For the text-containing cell, return its midpoint in [x, y] coordinate format. 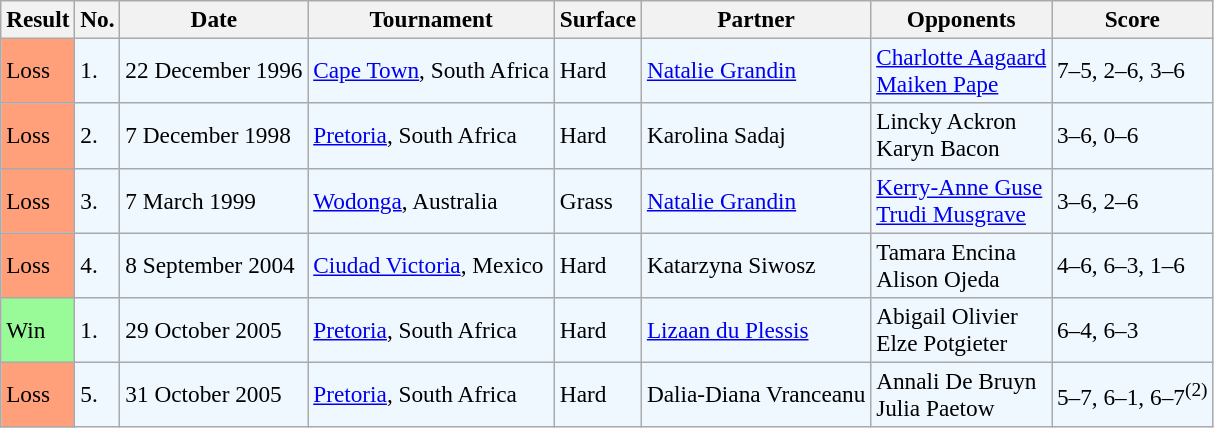
Dalia-Diana Vranceanu [756, 394]
Grass [598, 200]
22 December 1996 [214, 70]
29 October 2005 [214, 330]
7 December 1998 [214, 136]
Date [214, 19]
Opponents [962, 19]
4–6, 6–3, 1–6 [1132, 264]
Annali De Bruyn Julia Paetow [962, 394]
Charlotte Aagaard Maiken Pape [962, 70]
Cape Town, South Africa [432, 70]
Wodonga, Australia [432, 200]
Kerry-Anne Guse Trudi Musgrave [962, 200]
Score [1132, 19]
Surface [598, 19]
Katarzyna Siwosz [756, 264]
3–6, 0–6 [1132, 136]
Win [38, 330]
Tamara Encina Alison Ojeda [962, 264]
Partner [756, 19]
5. [98, 394]
7–5, 2–6, 3–6 [1132, 70]
6–4, 6–3 [1132, 330]
Lizaan du Plessis [756, 330]
3. [98, 200]
No. [98, 19]
Abigail Olivier Elze Potgieter [962, 330]
3–6, 2–6 [1132, 200]
Tournament [432, 19]
Result [38, 19]
Karolina Sadaj [756, 136]
5–7, 6–1, 6–7(2) [1132, 394]
Ciudad Victoria, Mexico [432, 264]
4. [98, 264]
31 October 2005 [214, 394]
2. [98, 136]
Lincky Ackron Karyn Bacon [962, 136]
7 March 1999 [214, 200]
8 September 2004 [214, 264]
